Pinpoint the cell where the given text exists, returning its (X, Y) midpoint coordinate. 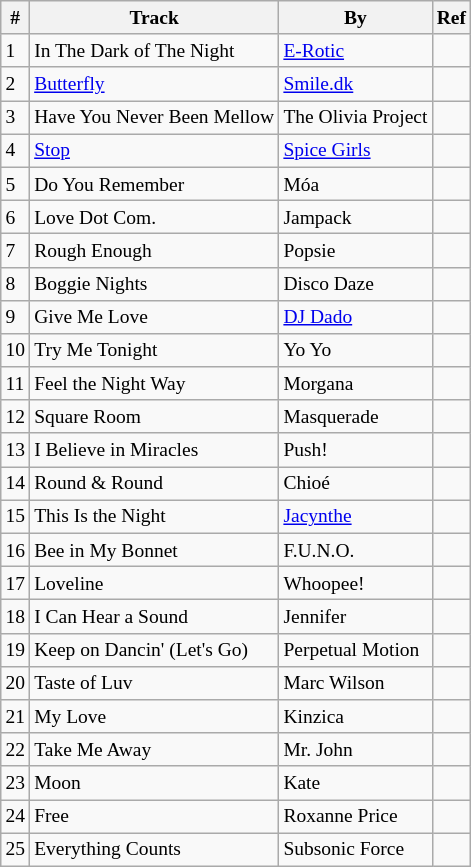
Take Me Away (154, 750)
22 (16, 750)
Butterfly (154, 84)
Moon (154, 782)
Whoopee! (356, 584)
Bee in My Bonnet (154, 550)
15 (16, 516)
This Is the Night (154, 516)
Taste of Luv (154, 682)
Rough Enough (154, 250)
Jennifer (356, 616)
Chioé (356, 484)
Popsie (356, 250)
Roxanne Price (356, 816)
Smile.dk (356, 84)
Do You Remember (154, 184)
By (356, 18)
2 (16, 84)
9 (16, 316)
DJ Dado (356, 316)
10 (16, 350)
Everything Counts (154, 850)
Feel the Night Way (154, 384)
13 (16, 450)
Ref (452, 18)
19 (16, 650)
Keep on Dancin' (Let's Go) (154, 650)
17 (16, 584)
I Can Hear a Sound (154, 616)
11 (16, 384)
F.U.N.O. (356, 550)
4 (16, 150)
# (16, 18)
Disco Daze (356, 284)
Loveline (154, 584)
14 (16, 484)
1 (16, 50)
Subsonic Force (356, 850)
3 (16, 118)
Have You Never Been Mellow (154, 118)
8 (16, 284)
18 (16, 616)
Boggie Nights (154, 284)
Morgana (356, 384)
Masquerade (356, 416)
Spice Girls (356, 150)
Love Dot Com. (154, 216)
21 (16, 716)
Kate (356, 782)
I Believe in Miracles (154, 450)
Stop (154, 150)
Jacynthe (356, 516)
20 (16, 682)
Free (154, 816)
25 (16, 850)
12 (16, 416)
Perpetual Motion (356, 650)
23 (16, 782)
Try Me Tonight (154, 350)
The Olivia Project (356, 118)
24 (16, 816)
In The Dark of The Night (154, 50)
6 (16, 216)
Kinzica (356, 716)
Push! (356, 450)
Give Me Love (154, 316)
16 (16, 550)
Track (154, 18)
Móa (356, 184)
My Love (154, 716)
Mr. John (356, 750)
Round & Round (154, 484)
Yo Yo (356, 350)
E-Rotic (356, 50)
Square Room (154, 416)
Marc Wilson (356, 682)
5 (16, 184)
7 (16, 250)
Jampack (356, 216)
